For the text-containing cell, return its midpoint in [X, Y] coordinate format. 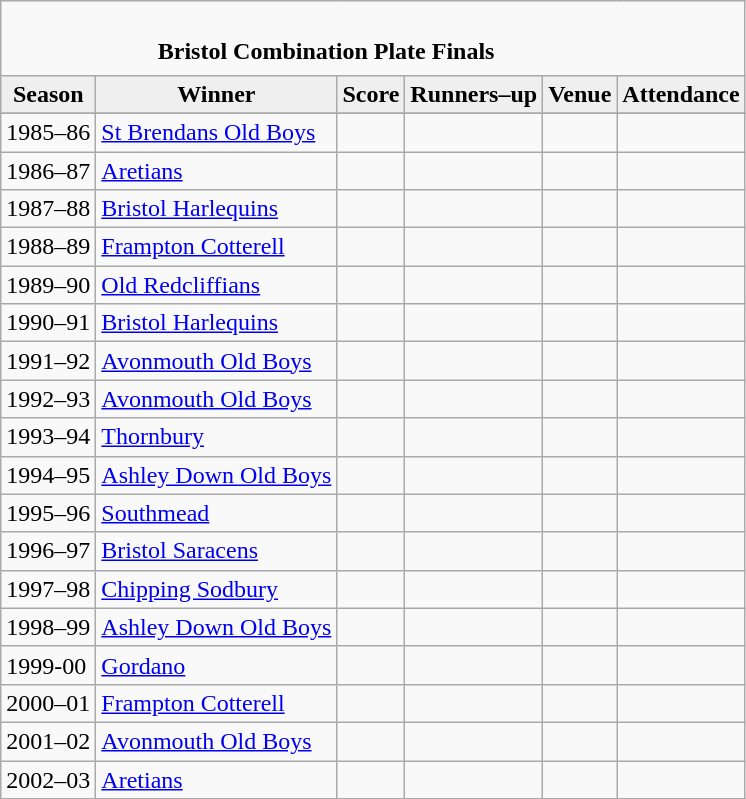
1997–98 [48, 589]
1996–97 [48, 551]
Winner [216, 94]
Runners–up [474, 94]
1998–99 [48, 627]
1986–87 [48, 171]
1992–93 [48, 399]
Attendance [681, 94]
2000–01 [48, 703]
1990–91 [48, 323]
Thornbury [216, 437]
St Brendans Old Boys [216, 132]
Gordano [216, 665]
1985–86 [48, 132]
Score [371, 94]
2001–02 [48, 741]
Bristol Saracens [216, 551]
Chipping Sodbury [216, 589]
1999-00 [48, 665]
1995–96 [48, 513]
Old Redcliffians [216, 285]
1989–90 [48, 285]
1993–94 [48, 437]
1994–95 [48, 475]
1988–89 [48, 247]
Venue [580, 94]
1987–88 [48, 209]
Southmead [216, 513]
Season [48, 94]
1991–92 [48, 361]
2002–03 [48, 779]
